Pinpoint the cell where the given text exists, returning its (X, Y) midpoint coordinate. 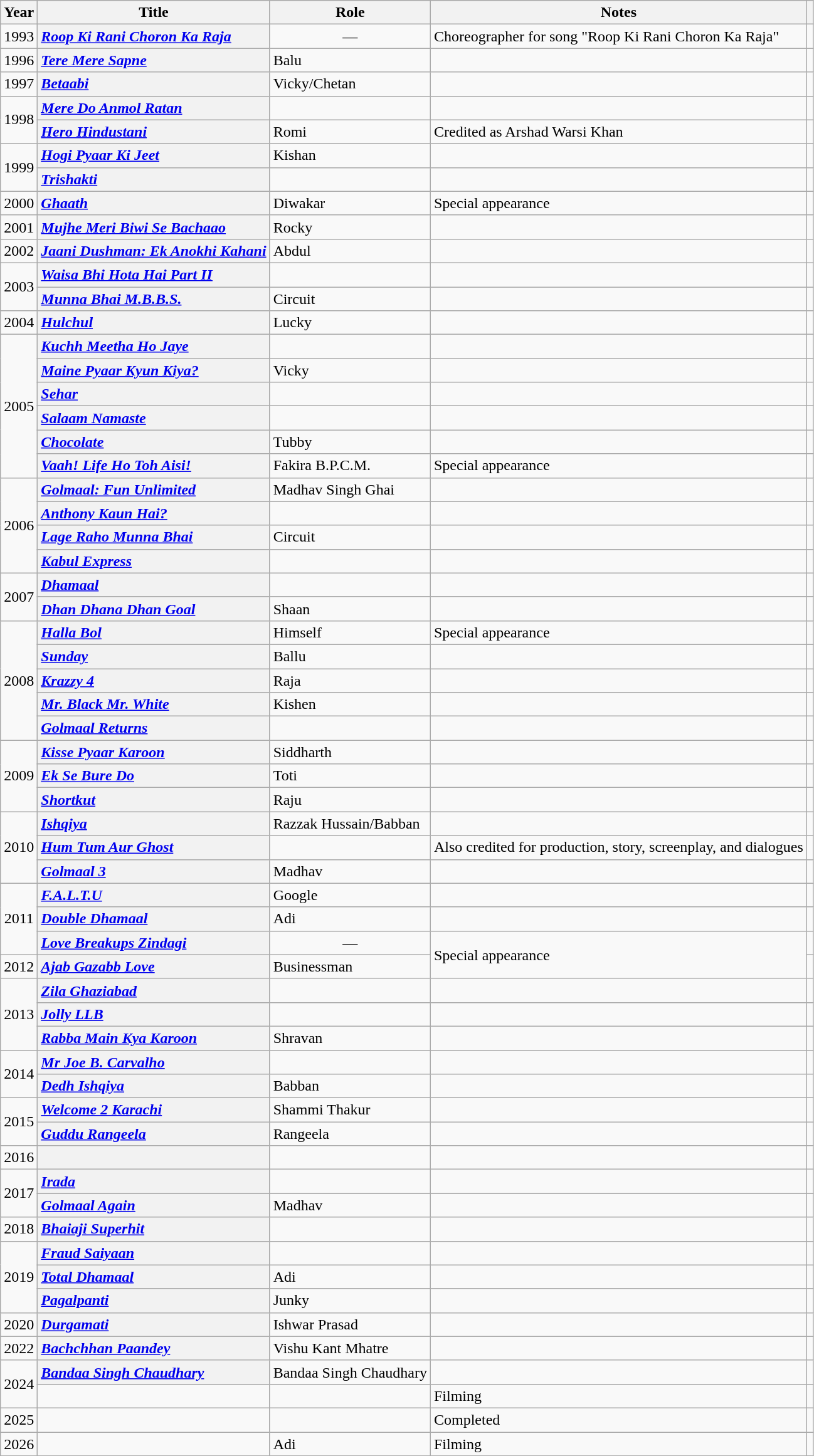
2018 (19, 1229)
2007 (19, 597)
Rabba Main Kya Karoon (154, 1038)
Razzak Hussain/Babban (350, 824)
Rangeela (350, 1134)
Fraud Saiyaan (154, 1253)
Golmaal Returns (154, 728)
Ballu (350, 656)
Lucky (350, 323)
2026 (19, 1443)
1993 (19, 36)
Shravan (350, 1038)
Sehar (154, 394)
Title (154, 13)
Pagalpanti (154, 1301)
2016 (19, 1158)
Bachchhan Paandey (154, 1348)
Zila Ghaziabad (154, 990)
2025 (19, 1420)
Raja (350, 680)
Credited as Arshad Warsi Khan (618, 132)
Vicky/Chetan (350, 84)
F.A.L.T.U (154, 895)
Balu (350, 60)
Romi (350, 132)
Kabul Express (154, 561)
Golmaal 3 (154, 871)
Ghaath (154, 203)
Tubby (350, 442)
Jaani Dushman: Ek Anokhi Kahani (154, 251)
Vicky (350, 370)
Businessman (350, 966)
2019 (19, 1277)
2010 (19, 847)
1998 (19, 120)
Madhav Singh Ghai (350, 490)
2001 (19, 227)
Love Breakups Zindagi (154, 943)
Shammi Thakur (350, 1110)
Welcome 2 Karachi (154, 1110)
Roop Ki Rani Choron Ka Raja (154, 36)
Hero Hindustani (154, 132)
Google (350, 895)
Ishwar Prasad (350, 1324)
2002 (19, 251)
Dhamaal (154, 585)
Role (350, 13)
Abdul (350, 251)
Fakira B.P.C.M. (350, 466)
1999 (19, 167)
Guddu Rangeela (154, 1134)
Anthony Kaun Hai? (154, 513)
Choreographer for song "Roop Ki Rani Choron Ka Raja" (618, 36)
2022 (19, 1348)
Maine Pyaar Kyun Kiya? (154, 370)
Irada (154, 1181)
Durgamati (154, 1324)
Shaan (350, 609)
2013 (19, 1014)
Completed (618, 1420)
2020 (19, 1324)
Vishu Kant Mhatre (350, 1348)
Kishen (350, 704)
Salaam Namaste (154, 418)
Ek Se Bure Do (154, 776)
Diwakar (350, 203)
2004 (19, 323)
Sunday (154, 656)
2024 (19, 1384)
Mujhe Meri Biwi Se Bachaao (154, 227)
Golmaal: Fun Unlimited (154, 490)
2008 (19, 680)
Hogi Pyaar Ki Jeet (154, 155)
1997 (19, 84)
Golmaal Again (154, 1205)
Lage Raho Munna Bhai (154, 537)
Kuchh Meetha Ho Jaye (154, 347)
Betaabi (154, 84)
Double Dhamaal (154, 919)
Also credited for production, story, screenplay, and dialogues (618, 847)
Junky (350, 1301)
Mere Do Anmol Ratan (154, 108)
Munna Bhai M.B.B.S. (154, 299)
Vaah! Life Ho Toh Aisi! (154, 466)
Waisa Bhi Hota Hai Part II (154, 275)
Jolly LLB (154, 1014)
2006 (19, 525)
2017 (19, 1193)
Raju (350, 800)
Hulchul (154, 323)
Krazzy 4 (154, 680)
Shortkut (154, 800)
Siddharth (350, 752)
Dhan Dhana Dhan Goal (154, 609)
Chocolate (154, 442)
2015 (19, 1122)
Rocky (350, 227)
2014 (19, 1074)
Ishqiya (154, 824)
Babban (350, 1086)
2009 (19, 776)
Kisse Pyaar Karoon (154, 752)
2011 (19, 919)
Kishan (350, 155)
Trishakti (154, 179)
Dedh Ishqiya (154, 1086)
Bhaiaji Superhit (154, 1229)
Tere Mere Sapne (154, 60)
Mr. Black Mr. White (154, 704)
Himself (350, 632)
Hum Tum Aur Ghost (154, 847)
Toti (350, 776)
Ajab Gazabb Love (154, 966)
Notes (618, 13)
Halla Bol (154, 632)
2003 (19, 286)
2000 (19, 203)
Total Dhamaal (154, 1277)
2012 (19, 966)
Year (19, 13)
2005 (19, 406)
Mr Joe B. Carvalho (154, 1062)
1996 (19, 60)
